Return (X, Y) of the center of cell containing provided text 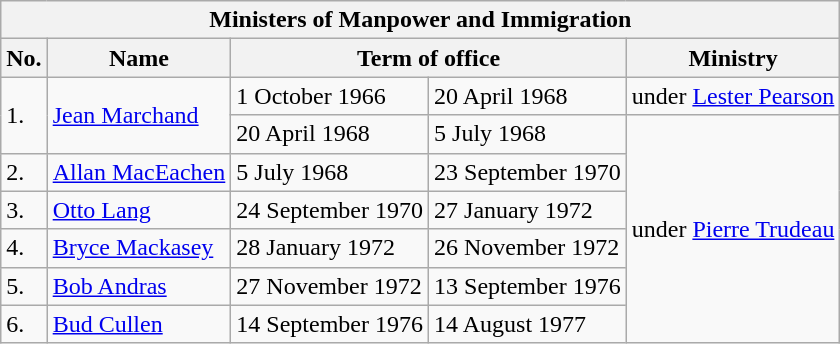
3. (24, 210)
Bryce Mackasey (139, 248)
No. (24, 58)
13 September 1976 (528, 286)
Name (139, 58)
4. (24, 248)
under Lester Pearson (733, 96)
2. (24, 172)
26 November 1972 (528, 248)
14 August 1977 (528, 324)
1 October 1966 (330, 96)
Allan MacEachen (139, 172)
1. (24, 115)
under Pierre Trudeau (733, 229)
Bud Cullen (139, 324)
24 September 1970 (330, 210)
14 September 1976 (330, 324)
Bob Andras (139, 286)
Ministers of Manpower and Immigration (420, 20)
Term of office (428, 58)
23 September 1970 (528, 172)
Otto Lang (139, 210)
Ministry (733, 58)
6. (24, 324)
28 January 1972 (330, 248)
27 November 1972 (330, 286)
5. (24, 286)
Jean Marchand (139, 115)
27 January 1972 (528, 210)
